Determine the [X, Y] coordinate at the center of the cell enclosing the given text.  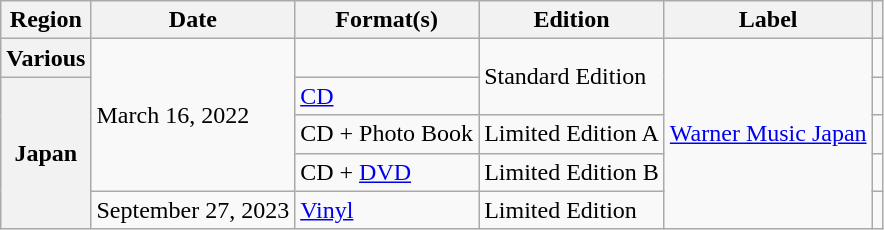
March 16, 2022 [193, 115]
CD + DVD [387, 172]
CD + Photo Book [387, 134]
Format(s) [387, 20]
September 27, 2023 [193, 210]
Limited Edition B [572, 172]
Limited Edition [572, 210]
Region [46, 20]
Warner Music Japan [768, 134]
Standard Edition [572, 77]
Japan [46, 153]
Vinyl [387, 210]
Limited Edition A [572, 134]
Date [193, 20]
Edition [572, 20]
Label [768, 20]
Various [46, 58]
CD [387, 96]
